From the cell containing the given text, extract its center point as [x, y] coordinate. 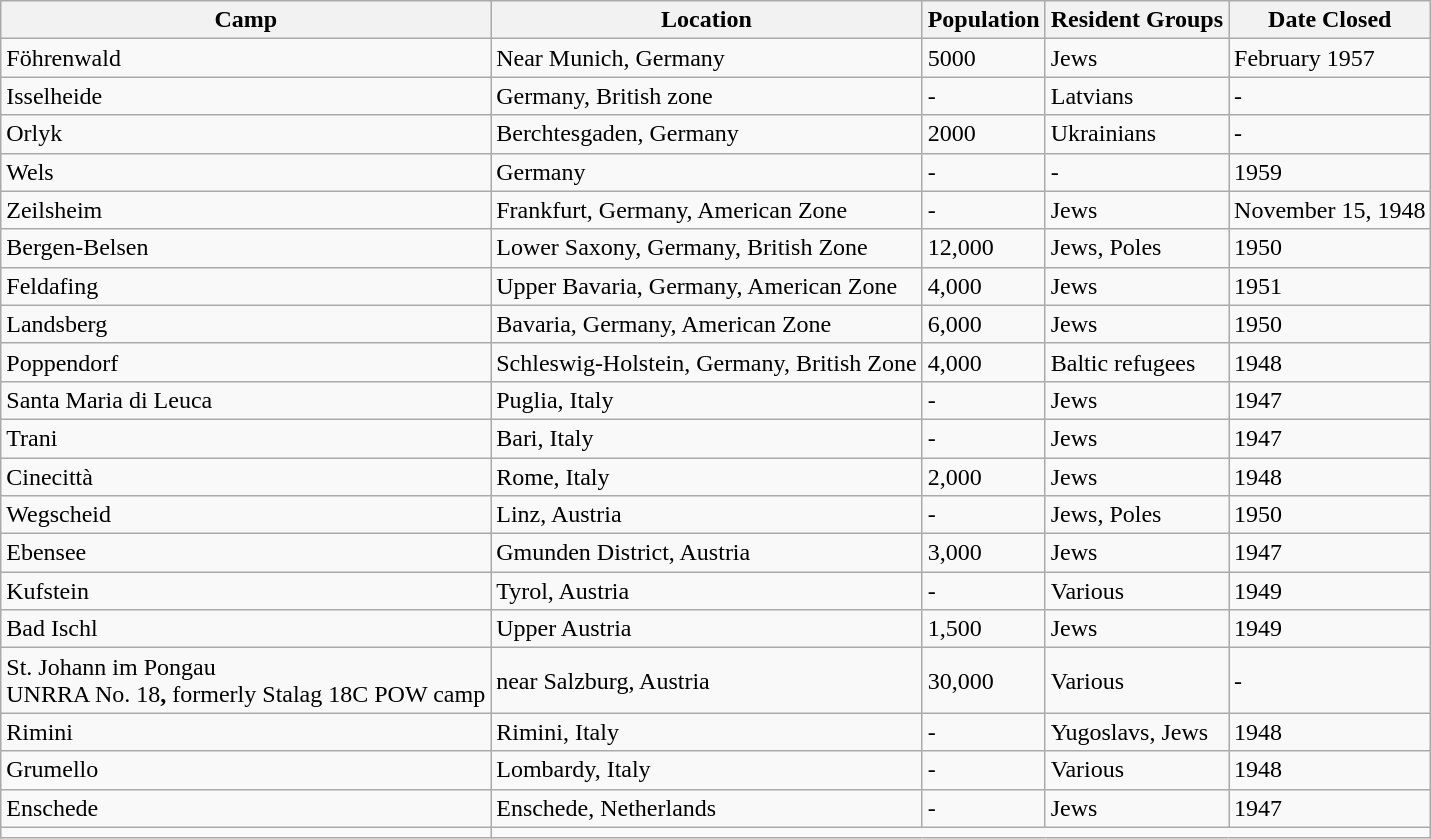
1,500 [984, 629]
Orlyk [246, 134]
Rimini, Italy [706, 732]
2000 [984, 134]
Camp [246, 20]
2,000 [984, 477]
Santa Maria di Leuca [246, 400]
Wels [246, 172]
Upper Bavaria, Germany, American Zone [706, 286]
Enschede [246, 808]
Frankfurt, Germany, American Zone [706, 210]
Kufstein [246, 591]
Landsberg [246, 324]
Ebensee [246, 553]
Feldafing [246, 286]
Bad Ischl [246, 629]
Poppendorf [246, 362]
Germany [706, 172]
Bergen-Belsen [246, 248]
6,000 [984, 324]
Bari, Italy [706, 438]
Location [706, 20]
Rome, Italy [706, 477]
Trani [246, 438]
30,000 [984, 680]
Baltic refugees [1136, 362]
Yugoslavs, Jews [1136, 732]
Resident Groups [1136, 20]
Lombardy, Italy [706, 770]
Tyrol, Austria [706, 591]
St. Johann im PongauUNRRA No. 18, formerly Stalag 18C POW camp [246, 680]
Bavaria, Germany, American Zone [706, 324]
1951 [1330, 286]
February 1957 [1330, 58]
Latvians [1136, 96]
Schleswig-Holstein, Germany, British Zone [706, 362]
Zeilsheim [246, 210]
Berchtesgaden, Germany [706, 134]
Grumello [246, 770]
Upper Austria [706, 629]
near Salzburg, Austria [706, 680]
Föhrenwald [246, 58]
Puglia, Italy [706, 400]
Germany, British zone [706, 96]
1959 [1330, 172]
Near Munich, Germany [706, 58]
Linz, Austria [706, 515]
12,000 [984, 248]
Cinecittà [246, 477]
Gmunden District, Austria [706, 553]
Rimini [246, 732]
Enschede, Netherlands [706, 808]
Population [984, 20]
November 15, 1948 [1330, 210]
Isselheide [246, 96]
Ukrainians [1136, 134]
Lower Saxony, Germany, British Zone [706, 248]
5000 [984, 58]
Wegscheid [246, 515]
Date Closed [1330, 20]
3,000 [984, 553]
